Determine the [x, y] coordinate at the center of the cell enclosing the given text.  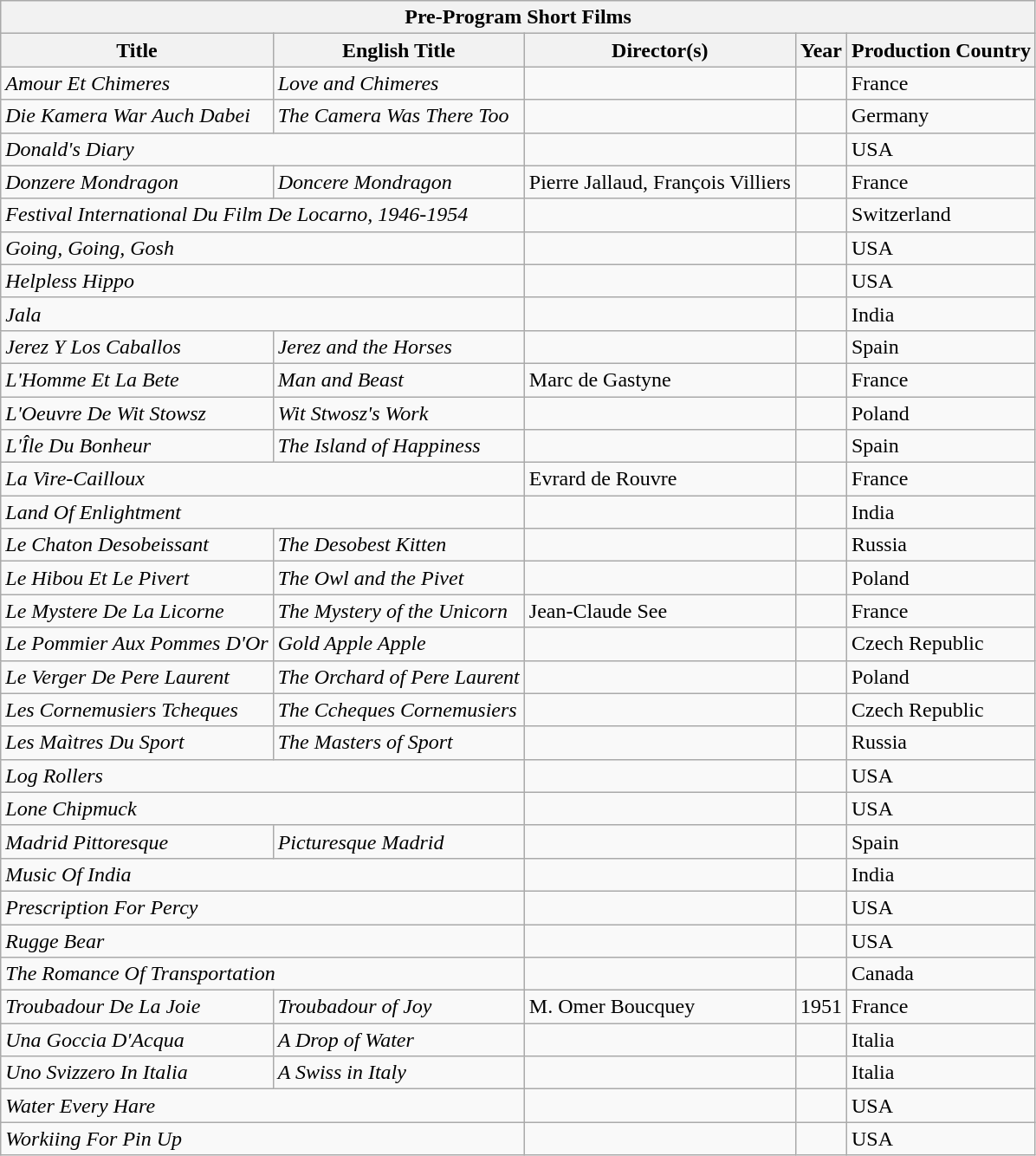
1951 [821, 1007]
Jerez and the Horses [398, 347]
A Drop of Water [398, 1040]
Doncere Mondragon [398, 182]
The Island of Happiness [398, 446]
Canada [941, 974]
Jean-Claude See [660, 611]
Switzerland [941, 215]
Una Goccia D'Acqua [137, 1040]
The Orchard of Pere Laurent [398, 677]
Festival International Du Film De Locarno, 1946-1954 [263, 215]
A Swiss in Italy [398, 1073]
Title [137, 50]
La Vire-Cailloux [263, 479]
M. Omer Boucquey [660, 1007]
Amour Et Chimeres [137, 83]
Music Of India [263, 874]
The Masters of Sport [398, 743]
Year [821, 50]
Les Cornemusiers Tcheques [137, 710]
Lone Chipmuck [263, 809]
The Owl and the Pivet [398, 578]
Donald's Diary [263, 149]
Director(s) [660, 50]
Helpless Hippo [263, 281]
Gold Apple Apple [398, 644]
Donzere Mondragon [137, 182]
Uno Svizzero In Italia [137, 1073]
Evrard de Rouvre [660, 479]
English Title [398, 50]
Jala [263, 314]
Die Kamera War Auch Dabei [137, 116]
The Desobest Kitten [398, 545]
Rugge Bear [263, 940]
Madrid Pittoresque [137, 841]
Troubadour De La Joie [137, 1007]
Man and Beast [398, 380]
Wit Stwosz's Work [398, 413]
Production Country [941, 50]
Going, Going, Gosh [263, 248]
The Ccheques Cornemusiers [398, 710]
Le Verger De Pere Laurent [137, 677]
The Romance Of Transportation [263, 974]
Germany [941, 116]
Love and Chimeres [398, 83]
Troubadour of Joy [398, 1007]
Le Mystere De La Licorne [137, 611]
Marc de Gastyne [660, 380]
Water Every Hare [263, 1106]
Workiing For Pin Up [263, 1139]
Le Chaton Desobeissant [137, 545]
L'Homme Et La Bete [137, 380]
Pierre Jallaud, François Villiers [660, 182]
Jerez Y Los Caballos [137, 347]
L'Île Du Bonheur [137, 446]
Pre-Program Short Films [518, 17]
The Camera Was There Too [398, 116]
Prescription For Percy [263, 907]
Le Pommier Aux Pommes D'Or [137, 644]
Land Of Enlightment [263, 512]
Log Rollers [263, 776]
The Mystery of the Unicorn [398, 611]
Le Hibou Et Le Pivert [137, 578]
Les Maìtres Du Sport [137, 743]
L'Oeuvre De Wit Stowsz [137, 413]
Picturesque Madrid [398, 841]
